Scan for the cell matching the given text and deliver its [x, y] coordinate at center. 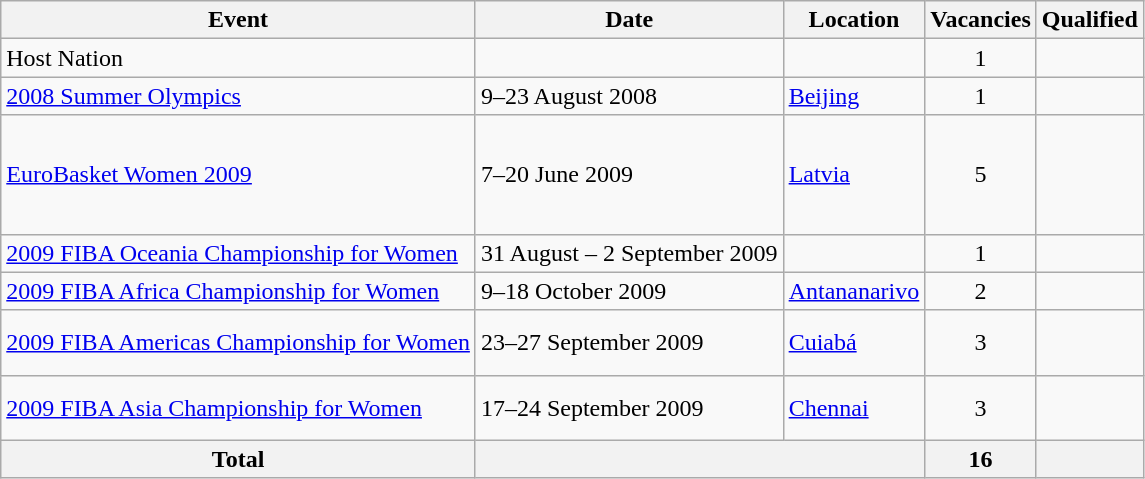
Antananarivo [854, 291]
Latvia [854, 174]
31 August – 2 September 2009 [629, 253]
Chennai [854, 408]
2008 Summer Olympics [238, 96]
5 [981, 174]
Location [854, 20]
Qualified [1090, 20]
Event [238, 20]
2009 FIBA Asia Championship for Women [238, 408]
Cuiabá [854, 342]
23–27 September 2009 [629, 342]
Vacancies [981, 20]
Host Nation [238, 58]
9–23 August 2008 [629, 96]
16 [981, 459]
2009 FIBA Africa Championship for Women [238, 291]
2 [981, 291]
7–20 June 2009 [629, 174]
2009 FIBA Oceania Championship for Women [238, 253]
2009 FIBA Americas Championship for Women [238, 342]
17–24 September 2009 [629, 408]
Total [238, 459]
9–18 October 2009 [629, 291]
Date [629, 20]
Beijing [854, 96]
EuroBasket Women 2009 [238, 174]
